Provide the (x, y) coordinate of the cell's center where the given text is located.  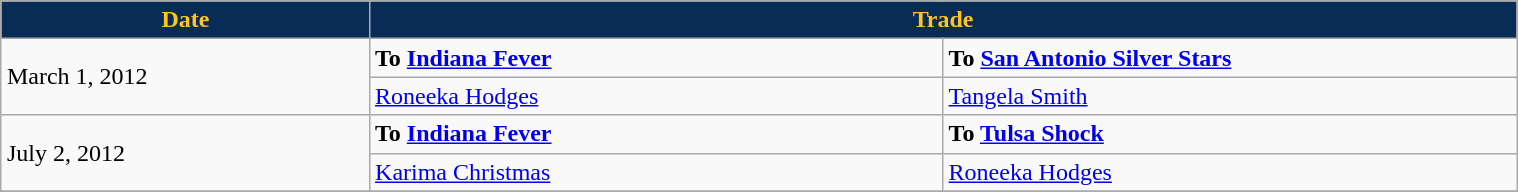
To Tulsa Shock (1230, 134)
Karima Christmas (657, 172)
July 2, 2012 (185, 153)
March 1, 2012 (185, 77)
Trade (944, 20)
To San Antonio Silver Stars (1230, 58)
Tangela Smith (1230, 96)
Date (185, 20)
